Pinpoint the cell where the given text exists, returning its [x, y] midpoint coordinate. 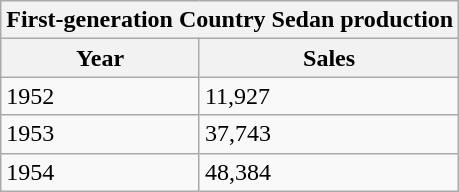
11,927 [328, 96]
37,743 [328, 134]
48,384 [328, 172]
1953 [100, 134]
1952 [100, 96]
Year [100, 58]
Sales [328, 58]
1954 [100, 172]
First-generation Country Sedan production [230, 20]
